Return [X, Y] of the center of cell containing provided text 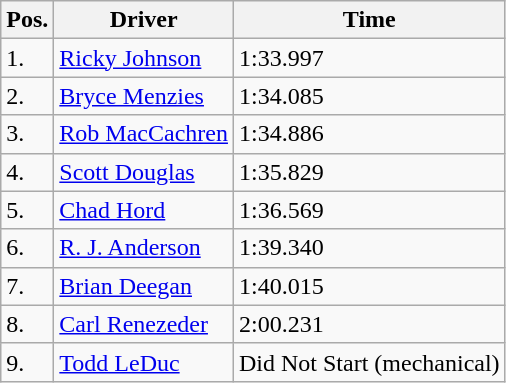
R. J. Anderson [144, 248]
Todd LeDuc [144, 362]
Time [369, 20]
1. [28, 58]
Carl Renezeder [144, 324]
Did Not Start (mechanical) [369, 362]
Driver [144, 20]
8. [28, 324]
9. [28, 362]
2:00.231 [369, 324]
1:34.886 [369, 134]
4. [28, 172]
1:40.015 [369, 286]
5. [28, 210]
Rob MacCachren [144, 134]
Bryce Menzies [144, 96]
Ricky Johnson [144, 58]
3. [28, 134]
1:34.085 [369, 96]
Brian Deegan [144, 286]
2. [28, 96]
Pos. [28, 20]
Chad Hord [144, 210]
1:35.829 [369, 172]
Scott Douglas [144, 172]
1:39.340 [369, 248]
6. [28, 248]
1:33.997 [369, 58]
1:36.569 [369, 210]
7. [28, 286]
